Extract the [X, Y] coordinate from the center of the cell holding the provided text.  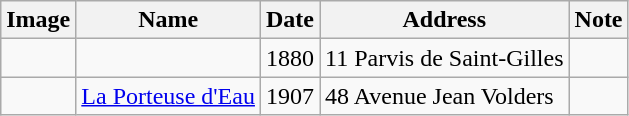
Image [38, 20]
Note [598, 20]
Date [290, 20]
1907 [290, 96]
1880 [290, 58]
48 Avenue Jean Volders [444, 96]
11 Parvis de Saint-Gilles [444, 58]
Address [444, 20]
La Porteuse d'Eau [168, 96]
Name [168, 20]
